Provide the [x, y] coordinate of the cell's center where the given text is located.  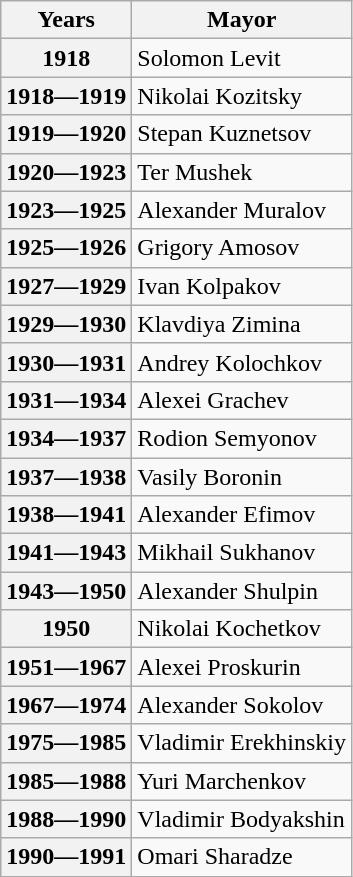
Alexander Sokolov [242, 705]
1925—1926 [66, 248]
1929—1930 [66, 324]
1990—1991 [66, 857]
1923—1925 [66, 210]
1985—1988 [66, 781]
1937—1938 [66, 477]
1950 [66, 629]
Alexei Proskurin [242, 667]
1938—1941 [66, 515]
1967—1974 [66, 705]
Andrey Kolochkov [242, 362]
Alexei Grachev [242, 400]
Omari Sharadze [242, 857]
1951—1967 [66, 667]
Ter Mushek [242, 172]
1920—1923 [66, 172]
1918—1919 [66, 96]
Ivan Kolpakov [242, 286]
Vasily Boronin [242, 477]
1988—1990 [66, 819]
1927—1929 [66, 286]
1934—1937 [66, 438]
Stepan Kuznetsov [242, 134]
Mayor [242, 20]
1975—1985 [66, 743]
1931—1934 [66, 400]
Vladimir Erekhinskiy [242, 743]
Alexander Shulpin [242, 591]
Alexander Muralov [242, 210]
1941—1943 [66, 553]
Vladimir Bodyakshin [242, 819]
1930—1931 [66, 362]
Grigory Amosov [242, 248]
1918 [66, 58]
Alexander Efimov [242, 515]
1943—1950 [66, 591]
Yuri Marchenkov [242, 781]
Nikolai Kozitsky [242, 96]
1919—1920 [66, 134]
Klavdiya Zimina [242, 324]
Solomon Levit [242, 58]
Mikhail Sukhanov [242, 553]
Years [66, 20]
Nikolai Kochetkov [242, 629]
Rodion Semyonov [242, 438]
